Determine the [X, Y] coordinate at the center of the cell enclosing the given text.  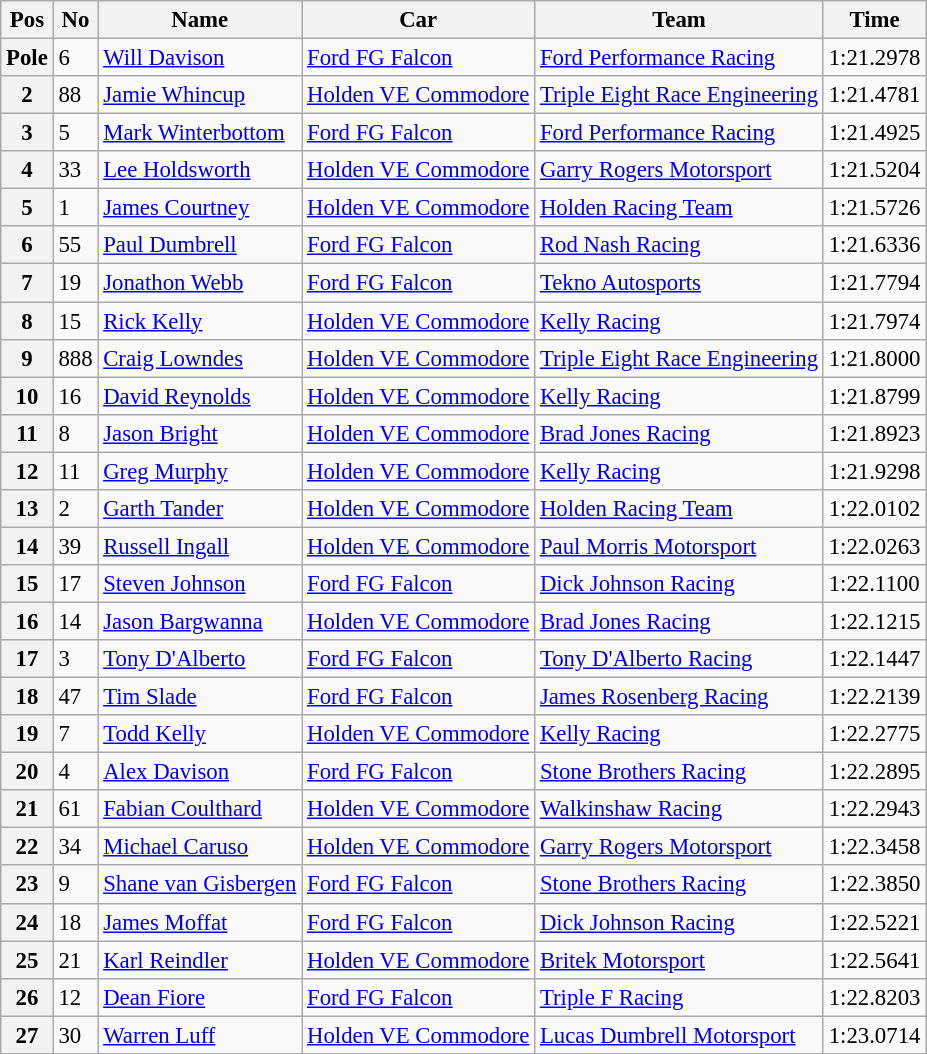
Pole [27, 58]
1:22.3850 [874, 885]
Rod Nash Racing [680, 245]
No [76, 20]
20 [27, 772]
1:22.2775 [874, 734]
1:22.2139 [874, 697]
Rick Kelly [200, 321]
Name [200, 20]
1:22.2943 [874, 809]
Tony D'Alberto [200, 659]
1:22.5221 [874, 922]
27 [27, 1035]
Craig Lowndes [200, 358]
1:21.5726 [874, 208]
Will Davison [200, 58]
Britek Motorsport [680, 960]
Car [418, 20]
Steven Johnson [200, 584]
Mark Winterbottom [200, 133]
34 [76, 847]
Tekno Autosports [680, 283]
Todd Kelly [200, 734]
1:22.1447 [874, 659]
Jonathon Webb [200, 283]
1:21.2978 [874, 58]
Greg Murphy [200, 471]
James Courtney [200, 208]
1:21.8000 [874, 358]
Paul Morris Motorsport [680, 546]
1:22.3458 [874, 847]
1:22.1100 [874, 584]
Michael Caruso [200, 847]
Time [874, 20]
1:21.5204 [874, 170]
1:22.2895 [874, 772]
55 [76, 245]
James Rosenberg Racing [680, 697]
Warren Luff [200, 1035]
1:22.0102 [874, 509]
1:22.8203 [874, 997]
33 [76, 170]
Fabian Coulthard [200, 809]
888 [76, 358]
24 [27, 922]
1:23.0714 [874, 1035]
Dean Fiore [200, 997]
30 [76, 1035]
Russell Ingall [200, 546]
Shane van Gisbergen [200, 885]
1:21.8923 [874, 433]
1:22.0263 [874, 546]
Lucas Dumbrell Motorsport [680, 1035]
Lee Holdsworth [200, 170]
61 [76, 809]
47 [76, 697]
David Reynolds [200, 396]
Alex Davison [200, 772]
1:21.6336 [874, 245]
1:21.9298 [874, 471]
1:22.1215 [874, 621]
25 [27, 960]
1:22.5641 [874, 960]
13 [27, 509]
Tony D'Alberto Racing [680, 659]
1:21.8799 [874, 396]
1:21.4781 [874, 95]
Pos [27, 20]
1 [76, 208]
Team [680, 20]
Jason Bright [200, 433]
26 [27, 997]
James Moffat [200, 922]
Karl Reindler [200, 960]
Garth Tander [200, 509]
88 [76, 95]
23 [27, 885]
39 [76, 546]
1:21.7974 [874, 321]
Jason Bargwanna [200, 621]
10 [27, 396]
Triple F Racing [680, 997]
Walkinshaw Racing [680, 809]
22 [27, 847]
Tim Slade [200, 697]
Paul Dumbrell [200, 245]
1:21.7794 [874, 283]
Jamie Whincup [200, 95]
1:21.4925 [874, 133]
